Detect which cell encompasses the target text, then output its [X, Y] center coordinate. 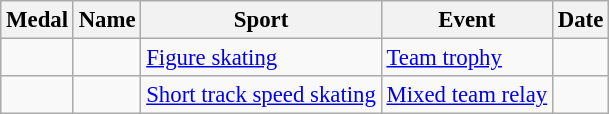
Date [580, 20]
Name [107, 20]
Short track speed skating [261, 95]
Mixed team relay [466, 95]
Team trophy [466, 58]
Event [466, 20]
Sport [261, 20]
Medal [38, 20]
Figure skating [261, 58]
